Detect which cell encompasses the target text, then output its [X, Y] center coordinate. 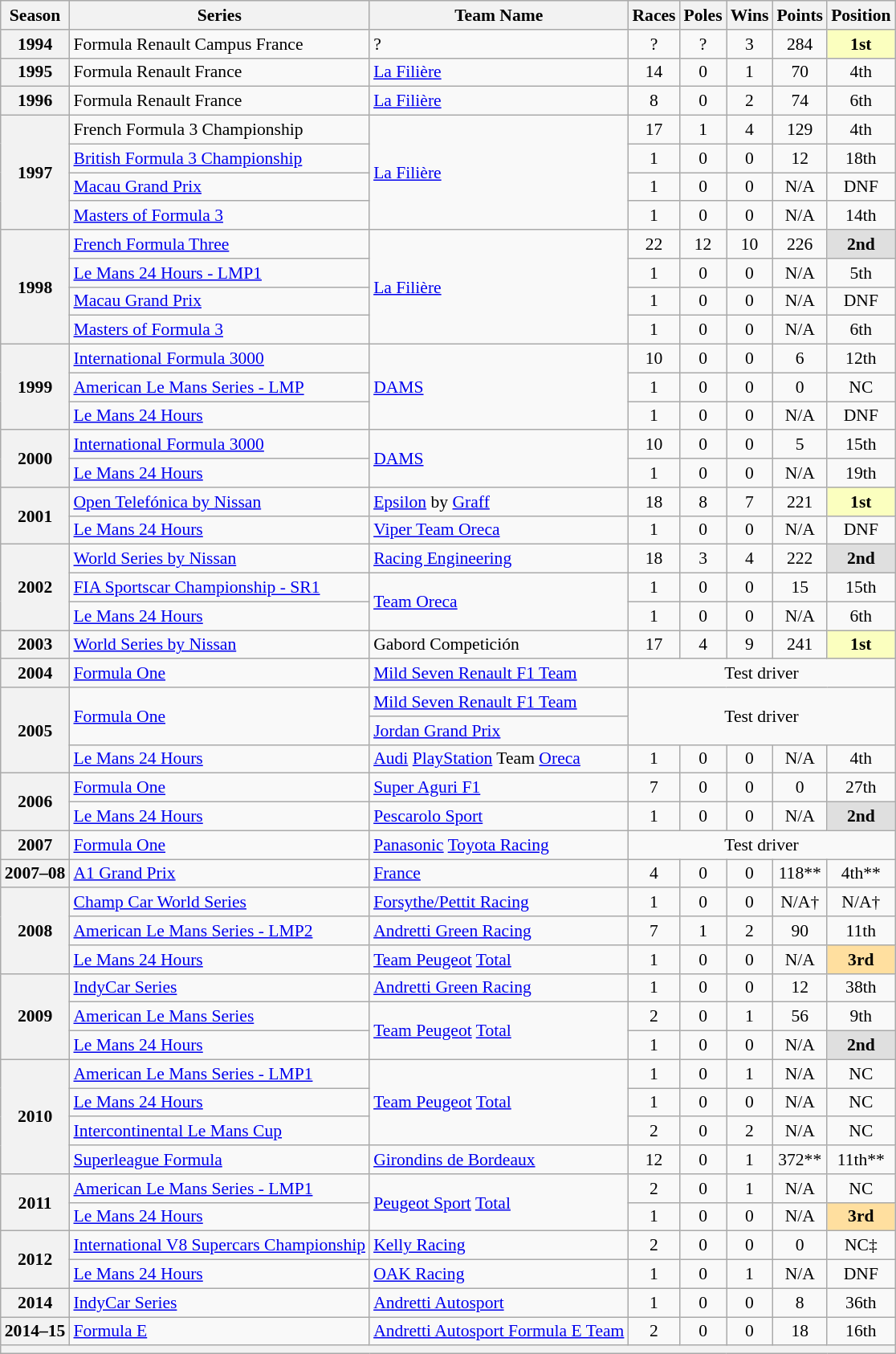
2014 [35, 1303]
74 [800, 101]
5 [800, 445]
38th [861, 988]
11th [861, 931]
11th** [861, 1160]
Points [800, 15]
1997 [35, 173]
12th [861, 359]
2007 [35, 845]
70 [800, 72]
Champ Car World Series [219, 903]
221 [800, 502]
5th [861, 273]
Superleague Formula [219, 1160]
6 [800, 359]
American Le Mans Series - LMP2 [219, 931]
2014–15 [35, 1332]
56 [800, 1017]
14th [861, 216]
Peugeot Sport Total [499, 1203]
4th** [861, 874]
2010 [35, 1116]
Team Oreca [499, 602]
French Formula Three [219, 244]
1999 [35, 387]
Pescarolo Sport [499, 817]
France [499, 874]
Audi PlayStation Team Oreca [499, 759]
2005 [35, 731]
OAK Racing [499, 1274]
Panasonic Toyota Racing [499, 845]
American Le Mans Series - LMP [219, 387]
18th [861, 158]
Racing Engineering [499, 559]
372** [800, 1160]
Andretti Autosport [499, 1303]
19th [861, 473]
2006 [35, 801]
2004 [35, 674]
15 [800, 588]
FIA Sportscar Championship - SR1 [219, 588]
French Formula 3 Championship [219, 130]
Season [35, 15]
226 [800, 244]
2003 [35, 645]
A1 Grand Prix [219, 874]
British Formula 3 Championship [219, 158]
Epsilon by Graff [499, 502]
American Le Mans Series [219, 1017]
16th [861, 1332]
Andretti Autosport Formula E Team [499, 1332]
1994 [35, 44]
Position [861, 15]
22 [654, 244]
9th [861, 1017]
Jordan Grand Prix [499, 731]
Team Name [499, 15]
2001 [35, 516]
2000 [35, 459]
129 [800, 130]
90 [800, 931]
284 [800, 44]
2002 [35, 588]
241 [800, 645]
International V8 Supercars Championship [219, 1246]
Wins [750, 15]
9 [750, 645]
Intercontinental Le Mans Cup [219, 1132]
Races [654, 15]
222 [800, 559]
NC‡ [861, 1246]
Forsythe/Pettit Racing [499, 903]
Series [219, 15]
Super Aguri F1 [499, 788]
Formula E [219, 1332]
Open Telefónica by Nissan [219, 502]
1995 [35, 72]
Viper Team Oreca [499, 530]
1996 [35, 101]
1998 [35, 287]
Girondins de Bordeaux [499, 1160]
2007–08 [35, 874]
Le Mans 24 Hours - LMP1 [219, 273]
Gabord Competición [499, 645]
36th [861, 1303]
118** [800, 874]
14 [654, 72]
Formula Renault Campus France [219, 44]
2011 [35, 1203]
Kelly Racing [499, 1246]
27th [861, 788]
Poles [703, 15]
2008 [35, 932]
2012 [35, 1259]
2009 [35, 1017]
